Return (x, y) of the center of cell containing provided text 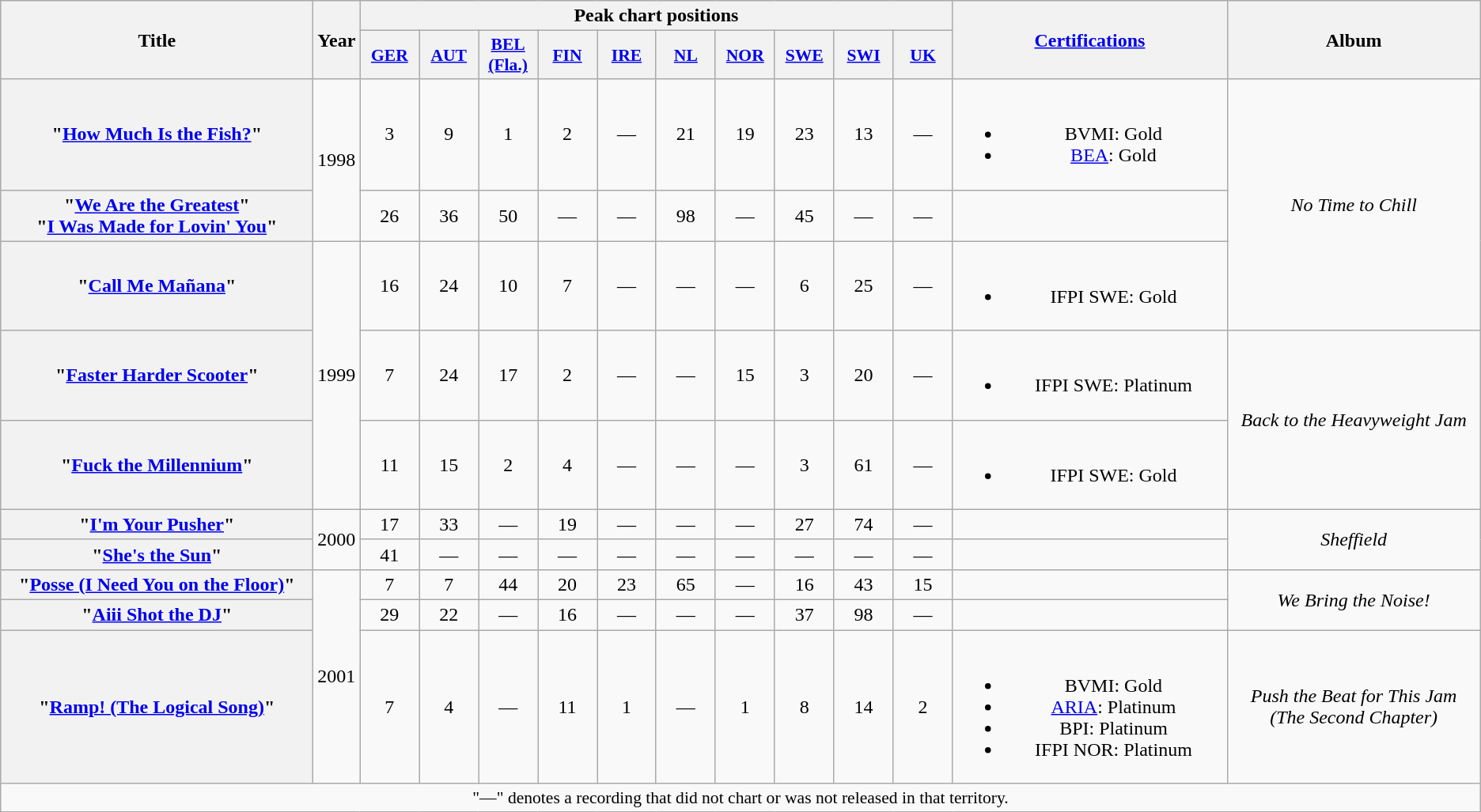
"How Much Is the Fish?" (157, 134)
65 (685, 584)
10 (508, 286)
"Posse (I Need You on the Floor)" (157, 584)
We Bring the Noise! (1354, 599)
9 (449, 134)
2001 (337, 676)
NOR (745, 55)
61 (864, 465)
FIN (568, 55)
50 (508, 215)
25 (864, 286)
26 (389, 215)
Album (1354, 40)
"Call Me Mañana" (157, 286)
"Fuck the Millennium" (157, 465)
1998 (337, 160)
No Time to Chill (1354, 205)
SWI (864, 55)
Back to the Heavyweight Jam (1354, 420)
GER (389, 55)
29 (389, 614)
74 (864, 524)
SWE (804, 55)
13 (864, 134)
Year (337, 40)
IFPI SWE: Platinum (1090, 375)
1999 (337, 375)
"She's the Sun" (157, 554)
21 (685, 134)
14 (864, 706)
AUT (449, 55)
Peak chart positions (657, 16)
"Faster Harder Scooter" (157, 375)
43 (864, 584)
36 (449, 215)
"We Are the Greatest""I Was Made for Lovin' You" (157, 215)
"Ramp! (The Logical Song)" (157, 706)
UK (922, 55)
41 (389, 554)
45 (804, 215)
BEL(Fla.) (508, 55)
NL (685, 55)
BVMI: GoldBEA: Gold (1090, 134)
"I'm Your Pusher" (157, 524)
"Aiii Shot the DJ" (157, 614)
37 (804, 614)
BVMI: GoldARIA: PlatinumBPI: PlatinumIFPI NOR: Platinum (1090, 706)
33 (449, 524)
22 (449, 614)
"—" denotes a recording that did not chart or was not released in that territory. (740, 798)
IRE (627, 55)
Push the Beat for This Jam (The Second Chapter) (1354, 706)
44 (508, 584)
2000 (337, 539)
Certifications (1090, 40)
Sheffield (1354, 539)
8 (804, 706)
Title (157, 40)
6 (804, 286)
27 (804, 524)
